Return (x, y) of the center of cell containing provided text 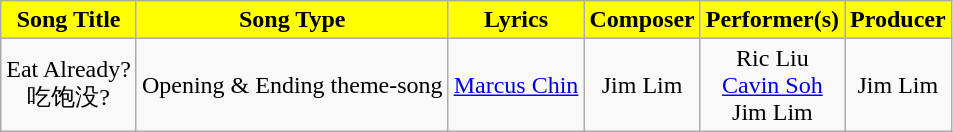
Eat Already? 吃饱没? (69, 85)
Producer (898, 20)
Opening & Ending theme-song (292, 85)
Composer (642, 20)
Ric LiuCavin SohJim Lim (772, 85)
Lyrics (516, 20)
Song Title (69, 20)
Performer(s) (772, 20)
Song Type (292, 20)
Marcus Chin (516, 85)
